Search for the cell housing the specified text and yield its [x, y] center coordinate. 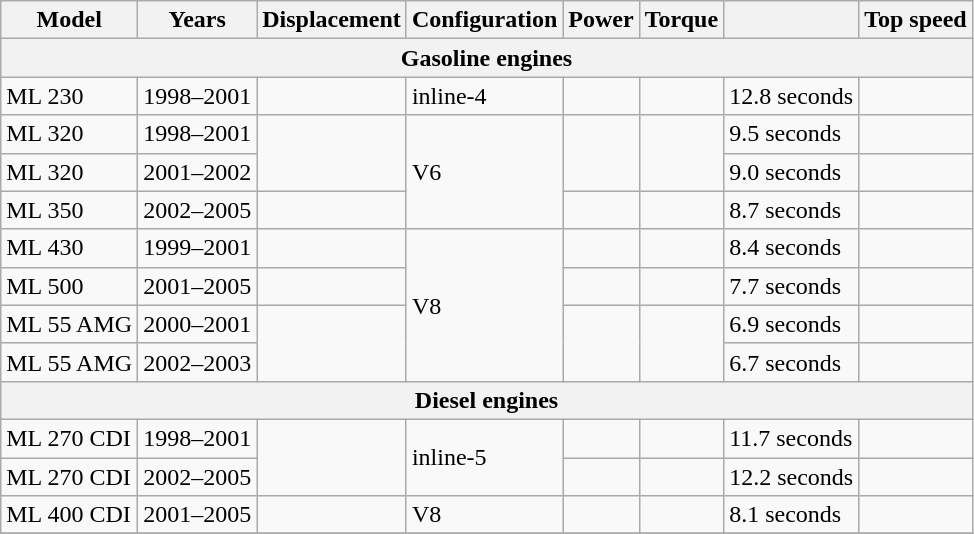
V6 [484, 172]
Years [198, 20]
12.8 seconds [792, 96]
6.9 seconds [792, 324]
ML 230 [70, 96]
2001–2002 [198, 172]
Power [601, 20]
9.5 seconds [792, 134]
1999–2001 [198, 248]
2002–2003 [198, 362]
ML 400 CDI [70, 515]
12.2 seconds [792, 477]
ML 430 [70, 248]
11.7 seconds [792, 438]
ML 350 [70, 210]
8.4 seconds [792, 248]
Displacement [332, 20]
Diesel engines [486, 400]
6.7 seconds [792, 362]
ML 500 [70, 286]
inline-4 [484, 96]
Configuration [484, 20]
inline-5 [484, 457]
Model [70, 20]
9.0 seconds [792, 172]
Torque [681, 20]
8.7 seconds [792, 210]
Top speed [916, 20]
2000–2001 [198, 324]
7.7 seconds [792, 286]
8.1 seconds [792, 515]
Gasoline engines [486, 58]
